Provide the [x, y] coordinate of the cell's center where the given text is located.  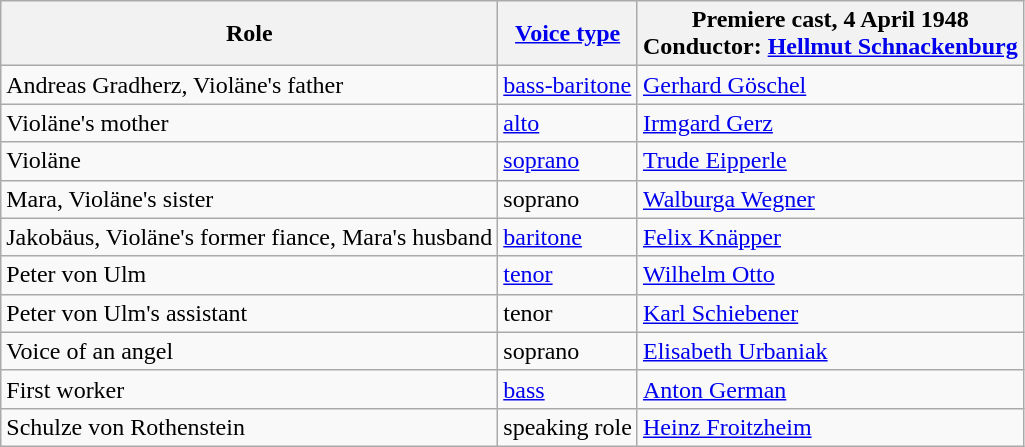
Gerhard Göschel [830, 85]
Elisabeth Urbaniak [830, 351]
Karl Schiebener [830, 313]
Anton German [830, 389]
speaking role [568, 427]
Role [250, 34]
Heinz Froitzheim [830, 427]
Felix Knäpper [830, 237]
bass-baritone [568, 85]
Irmgard Gerz [830, 123]
Walburga Wegner [830, 199]
Mara, Violäne's sister [250, 199]
Wilhelm Otto [830, 275]
Violäne's mother [250, 123]
bass [568, 389]
First worker [250, 389]
Peter von Ulm's assistant [250, 313]
Voice type [568, 34]
Violäne [250, 161]
alto [568, 123]
Andreas Gradherz, Violäne's father [250, 85]
Trude Eipperle [830, 161]
Jakobäus, Violäne's former fiance, Mara's husband [250, 237]
baritone [568, 237]
Schulze von Rothenstein [250, 427]
Premiere cast, 4 April 1948Conductor: Hellmut Schnackenburg [830, 34]
Peter von Ulm [250, 275]
Voice of an angel [250, 351]
